Search for the cell housing the specified text and yield its (X, Y) center coordinate. 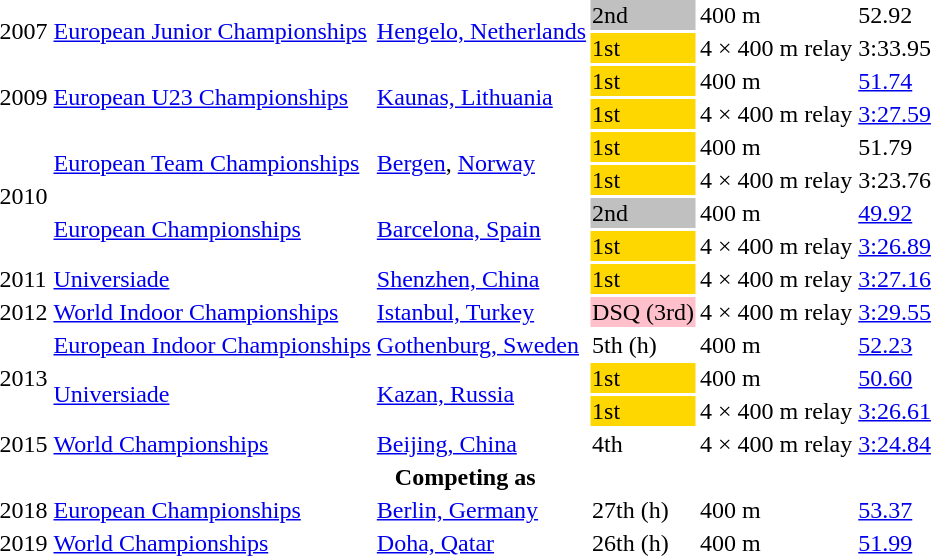
European Team Championships (212, 164)
27th (h) (644, 510)
Kazan, Russia (481, 394)
4th (644, 444)
World Indoor Championships (212, 312)
Shenzhen, China (481, 279)
European Indoor Championships (212, 345)
Barcelona, Spain (481, 230)
World Championships (212, 444)
DSQ (3rd) (644, 312)
Beijing, China (481, 444)
European Junior Championships (212, 32)
Berlin, Germany (481, 510)
Istanbul, Turkey (481, 312)
5th (h) (644, 345)
Bergen, Norway (481, 164)
Kaunas, Lithuania (481, 98)
Hengelo, Netherlands (481, 32)
European U23 Championships (212, 98)
Gothenburg, Sweden (481, 345)
